Capture the cell that displays the provided text and extract its [X, Y] central coordinate. 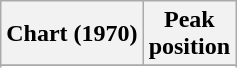
Peakposition [189, 34]
Chart (1970) [72, 34]
